Return the [x, y] coordinate for the center point of the cell that contains the specified text.  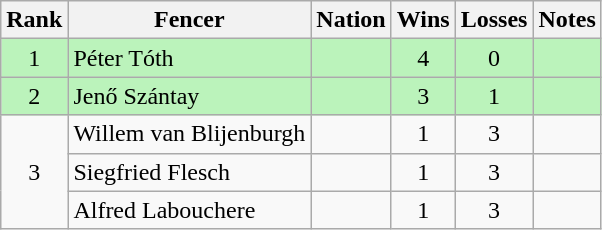
0 [494, 58]
Fencer [190, 20]
Wins [423, 20]
Losses [494, 20]
Willem van Blijenburgh [190, 134]
Siegfried Flesch [190, 172]
Alfred Labouchere [190, 210]
4 [423, 58]
Péter Tóth [190, 58]
Rank [34, 20]
2 [34, 96]
Jenő Szántay [190, 96]
Nation [351, 20]
Notes [567, 20]
